Search for the cell housing the specified text and yield its (X, Y) center coordinate. 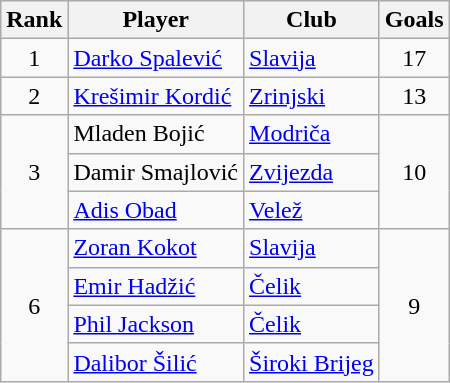
13 (414, 96)
2 (34, 96)
Zrinjski (312, 96)
Club (312, 20)
Krešimir Kordić (156, 96)
Široki Brijeg (312, 362)
Modriča (312, 134)
6 (34, 305)
Darko Spalević (156, 58)
Damir Smajlović (156, 172)
Phil Jackson (156, 324)
Adis Obad (156, 210)
Velež (312, 210)
Player (156, 20)
1 (34, 58)
3 (34, 172)
10 (414, 172)
Goals (414, 20)
Rank (34, 20)
17 (414, 58)
Zoran Kokot (156, 248)
9 (414, 305)
Zvijezda (312, 172)
Dalibor Šilić (156, 362)
Emir Hadžić (156, 286)
Mladen Bojić (156, 134)
